From the cell containing the given text, extract its center point as [x, y] coordinate. 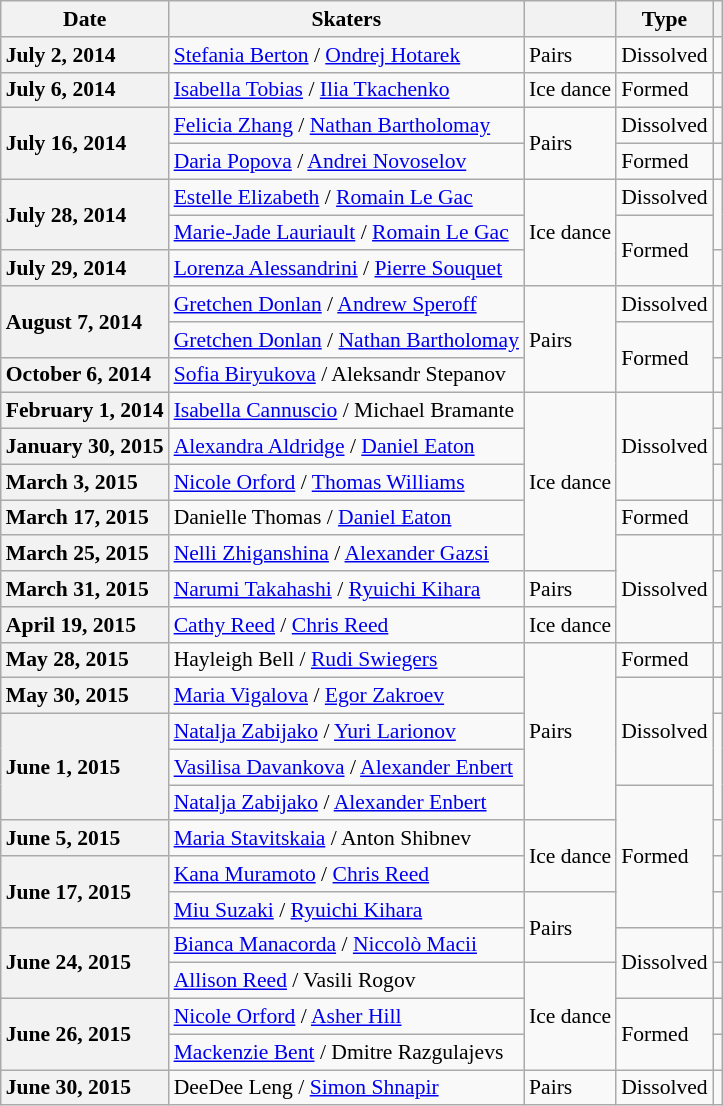
July 29, 2014 [85, 269]
Hayleigh Bell / Rudi Swiegers [346, 660]
March 25, 2015 [85, 554]
Maria Stavitskaia / Anton Shibnev [346, 839]
May 28, 2015 [85, 660]
Maria Vigalova / Egor Zakroev [346, 696]
Skaters [346, 19]
Allison Reed / Vasili Rogov [346, 981]
Gretchen Donlan / Andrew Speroff [346, 304]
July 6, 2014 [85, 90]
August 7, 2014 [85, 322]
June 1, 2015 [85, 768]
January 30, 2015 [85, 447]
Nicole Orford / Asher Hill [346, 1017]
July 28, 2014 [85, 214]
March 31, 2015 [85, 589]
Estelle Elizabeth / Romain Le Gac [346, 197]
Narumi Takahashi / Ryuichi Kihara [346, 589]
February 1, 2014 [85, 411]
March 17, 2015 [85, 518]
Danielle Thomas / Daniel Eaton [346, 518]
March 3, 2015 [85, 482]
Isabella Tobias / Ilia Tkachenko [346, 90]
October 6, 2014 [85, 375]
Isabella Cannuscio / Michael Bramante [346, 411]
Natalja Zabijako / Alexander Enbert [346, 803]
Type [664, 19]
June 30, 2015 [85, 1088]
DeeDee Leng / Simon Shnapir [346, 1088]
Felicia Zhang / Nathan Bartholomay [346, 126]
Natalja Zabijako / Yuri Larionov [346, 732]
Daria Popova / Andrei Novoselov [346, 162]
Alexandra Aldridge / Daniel Eaton [346, 447]
June 17, 2015 [85, 892]
July 16, 2014 [85, 144]
June 26, 2015 [85, 1034]
Date [85, 19]
April 19, 2015 [85, 625]
Lorenza Alessandrini / Pierre Souquet [346, 269]
Nelli Zhiganshina / Alexander Gazsi [346, 554]
Vasilisa Davankova / Alexander Enbert [346, 767]
Stefania Berton / Ondrej Hotarek [346, 55]
June 5, 2015 [85, 839]
Marie-Jade Lauriault / Romain Le Gac [346, 233]
Kana Muramoto / Chris Reed [346, 874]
May 30, 2015 [85, 696]
July 2, 2014 [85, 55]
Gretchen Donlan / Nathan Bartholomay [346, 340]
Miu Suzaki / Ryuichi Kihara [346, 910]
Cathy Reed / Chris Reed [346, 625]
Nicole Orford / Thomas Williams [346, 482]
Bianca Manacorda / Niccolò Macii [346, 945]
June 24, 2015 [85, 962]
Sofia Biryukova / Aleksandr Stepanov [346, 375]
Mackenzie Bent / Dmitre Razgulajevs [346, 1052]
